Return [x, y] of the center of cell containing provided text 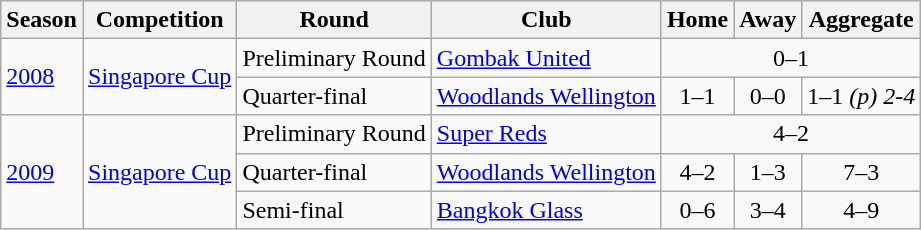
Season [42, 20]
Away [768, 20]
Semi-final [334, 210]
Home [697, 20]
3–4 [768, 210]
0–1 [790, 58]
Round [334, 20]
Bangkok Glass [546, 210]
Gombak United [546, 58]
7–3 [862, 172]
1–1 (p) 2-4 [862, 96]
Super Reds [546, 134]
2008 [42, 77]
Club [546, 20]
Competition [159, 20]
1–3 [768, 172]
0–0 [768, 96]
0–6 [697, 210]
2009 [42, 172]
4–9 [862, 210]
Aggregate [862, 20]
1–1 [697, 96]
